Provide the (X, Y) coordinate of the cell's center where the given text is located.  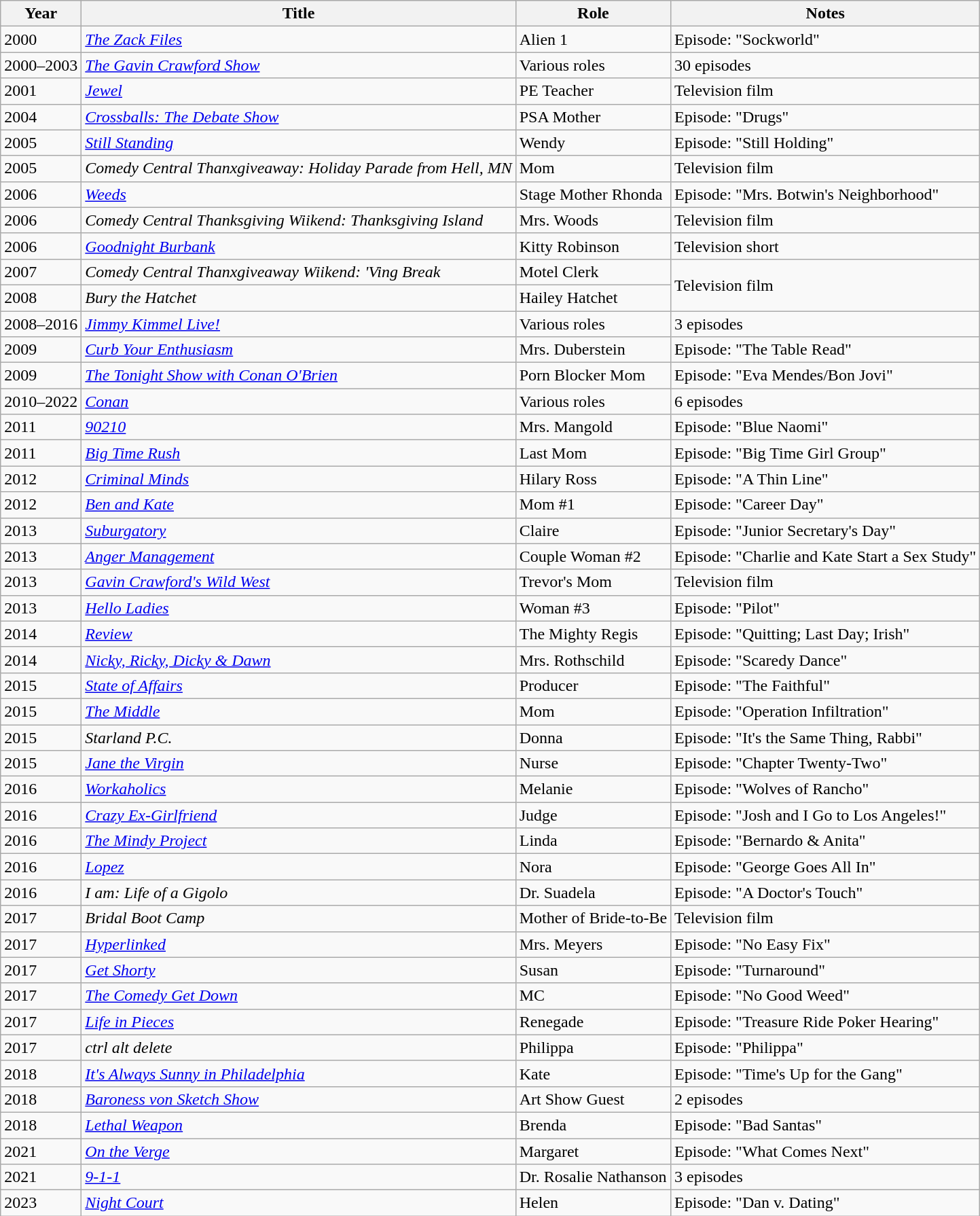
Bridal Boot Camp (299, 918)
Notes (826, 14)
Susan (593, 970)
Episode: "Wolves of Rancho" (826, 789)
State of Affairs (299, 685)
Margaret (593, 1151)
Life in Pieces (299, 1022)
PE Teacher (593, 91)
Bury the Hatchet (299, 298)
Episode: "Pilot" (826, 608)
Nurse (593, 764)
Porn Blocker Mom (593, 376)
Mom #1 (593, 505)
6 episodes (826, 401)
Jimmy Kimmel Live! (299, 324)
Weeds (299, 194)
Hilary Ross (593, 479)
Mrs. Rothschild (593, 660)
Stage Mother Rhonda (593, 194)
The Tonight Show with Conan O'Brien (299, 376)
Episode: "What Comes Next" (826, 1151)
Helen (593, 1203)
Episode: "Josh and I Go to Los Angeles!" (826, 815)
Dr. Rosalie Nathanson (593, 1177)
Episode: "Time's Up for the Gang" (826, 1073)
Lethal Weapon (299, 1125)
Mrs. Woods (593, 220)
Episode: "Career Day" (826, 505)
The Mindy Project (299, 841)
Episode: "Big Time Girl Group" (826, 453)
Episode: "No Easy Fix" (826, 944)
Conan (299, 401)
The Comedy Get Down (299, 996)
9-1-1 (299, 1177)
Nicky, Ricky, Dicky & Dawn (299, 660)
Television short (826, 246)
30 episodes (826, 65)
Anger Management (299, 556)
Mrs. Duberstein (593, 350)
Curb Your Enthusiasm (299, 350)
Episode: "Mrs. Botwin's Neighborhood" (826, 194)
Title (299, 14)
Episode: "No Good Weed" (826, 996)
Alien 1 (593, 39)
Episode: "Chapter Twenty-Two" (826, 764)
2008–2016 (41, 324)
Crazy Ex-Girlfriend (299, 815)
Brenda (593, 1125)
I am: Life of a Gigolo (299, 893)
Workaholics (299, 789)
2004 (41, 117)
Kate (593, 1073)
Episode: "Bernardo & Anita" (826, 841)
Mother of Bride-to-Be (593, 918)
Episode: "A Doctor's Touch" (826, 893)
Dr. Suadela (593, 893)
90210 (299, 427)
Episode: "Treasure Ride Poker Hearing" (826, 1022)
Donna (593, 737)
The Gavin Crawford Show (299, 65)
Woman #3 (593, 608)
2001 (41, 91)
Judge (593, 815)
Linda (593, 841)
Episode: "The Faithful" (826, 685)
Crossballs: The Debate Show (299, 117)
2008 (41, 298)
2010–2022 (41, 401)
Producer (593, 685)
Motel Clerk (593, 272)
Hello Ladies (299, 608)
Episode: "Drugs" (826, 117)
Episode: "Junior Secretary's Day" (826, 531)
Lopez (299, 867)
Philippa (593, 1048)
2023 (41, 1203)
Mrs. Meyers (593, 944)
Episode: "Turnaround" (826, 970)
ctrl alt delete (299, 1048)
Episode: "Dan v. Dating" (826, 1203)
Jane the Virgin (299, 764)
Criminal Minds (299, 479)
Comedy Central Thanksgiving Wiikend: Thanksgiving Island (299, 220)
Nora (593, 867)
Episode: "Philippa" (826, 1048)
Episode: "Sockworld" (826, 39)
Episode: "The Table Read" (826, 350)
Episode: "A Thin Line" (826, 479)
Episode: "It's the Same Thing, Rabbi" (826, 737)
Gavin Crawford's Wild West (299, 582)
Episode: "Scaredy Dance" (826, 660)
Goodnight Burbank (299, 246)
Comedy Central Thanxgiveaway Wiikend: 'Ving Break (299, 272)
Jewel (299, 91)
2000 (41, 39)
2 episodes (826, 1099)
Episode: "Still Holding" (826, 143)
Year (41, 14)
Episode: "George Goes All In" (826, 867)
The Zack Files (299, 39)
Night Court (299, 1203)
2000–2003 (41, 65)
Review (299, 634)
Melanie (593, 789)
Episode: "Blue Naomi" (826, 427)
Hailey Hatchet (593, 298)
Claire (593, 531)
Ben and Kate (299, 505)
Suburgatory (299, 531)
Trevor's Mom (593, 582)
The Mighty Regis (593, 634)
Episode: "Eva Mendes/Bon Jovi" (826, 376)
Episode: "Charlie and Kate Start a Sex Study" (826, 556)
Couple Woman #2 (593, 556)
The Middle (299, 711)
PSA Mother (593, 117)
Hyperlinked (299, 944)
Get Shorty (299, 970)
Role (593, 14)
MC (593, 996)
2007 (41, 272)
Big Time Rush (299, 453)
Comedy Central Thanxgiveaway: Holiday Parade from Hell, MN (299, 168)
Episode: "Bad Santas" (826, 1125)
Kitty Robinson (593, 246)
Episode: "Quitting; Last Day; Irish" (826, 634)
Episode: "Operation Infiltration" (826, 711)
Last Mom (593, 453)
On the Verge (299, 1151)
Baroness von Sketch Show (299, 1099)
Wendy (593, 143)
Starland P.C. (299, 737)
Renegade (593, 1022)
Mrs. Mangold (593, 427)
Art Show Guest (593, 1099)
Still Standing (299, 143)
It's Always Sunny in Philadelphia (299, 1073)
